Extract the [X, Y] coordinate from the center of the cell holding the provided text.  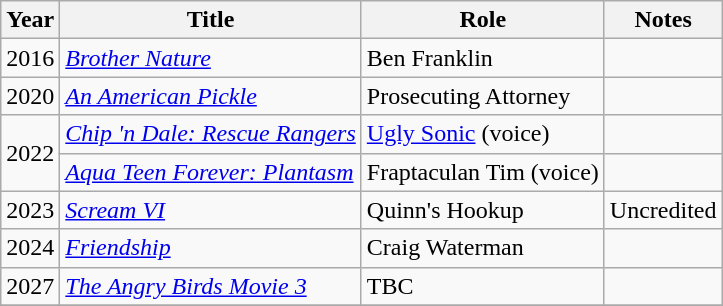
Brother Nature [210, 58]
TBC [482, 286]
Fraptaculan Tim (voice) [482, 172]
Craig Waterman [482, 248]
Role [482, 20]
2020 [30, 96]
2022 [30, 153]
Scream VI [210, 210]
Title [210, 20]
The Angry Birds Movie 3 [210, 286]
2023 [30, 210]
Year [30, 20]
Notes [663, 20]
An American Pickle [210, 96]
Friendship [210, 248]
Uncredited [663, 210]
2024 [30, 248]
Ugly Sonic (voice) [482, 134]
2027 [30, 286]
Aqua Teen Forever: Plantasm [210, 172]
Chip 'n Dale: Rescue Rangers [210, 134]
2016 [30, 58]
Prosecuting Attorney [482, 96]
Quinn's Hookup [482, 210]
Ben Franklin [482, 58]
